For the text-containing cell, return its midpoint in (x, y) coordinate format. 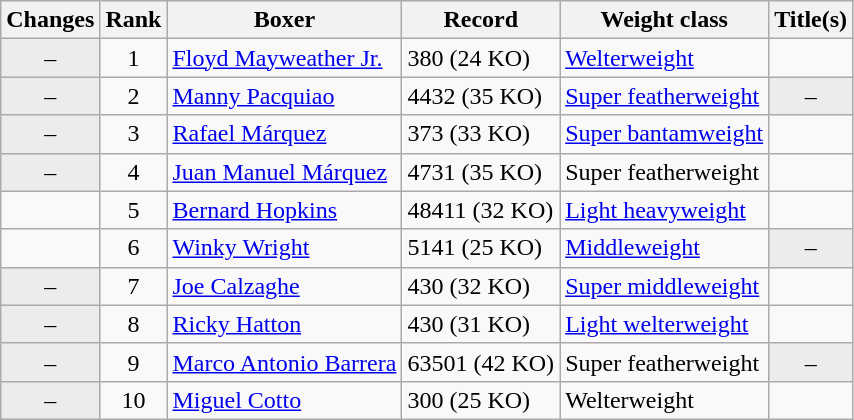
2 (134, 96)
Super middleweight (664, 286)
Super bantamweight (664, 134)
4 (134, 172)
Manny Pacquiao (284, 96)
Title(s) (811, 20)
Changes (50, 20)
Rank (134, 20)
5 (134, 210)
6 (134, 248)
Miguel Cotto (284, 400)
380 (24 KO) (481, 58)
Record (481, 20)
373 (33 KO) (481, 134)
Weight class (664, 20)
4432 (35 KO) (481, 96)
9 (134, 362)
Middleweight (664, 248)
Winky Wright (284, 248)
Juan Manuel Márquez (284, 172)
Light welterweight (664, 324)
Boxer (284, 20)
48411 (32 KO) (481, 210)
1 (134, 58)
10 (134, 400)
Floyd Mayweather Jr. (284, 58)
4731 (35 KO) (481, 172)
Light heavyweight (664, 210)
5141 (25 KO) (481, 248)
430 (31 KO) (481, 324)
430 (32 KO) (481, 286)
7 (134, 286)
Joe Calzaghe (284, 286)
3 (134, 134)
8 (134, 324)
300 (25 KO) (481, 400)
63501 (42 KO) (481, 362)
Marco Antonio Barrera (284, 362)
Rafael Márquez (284, 134)
Bernard Hopkins (284, 210)
Ricky Hatton (284, 324)
